Locate the cell with the specified text and output its [x, y] center coordinate. 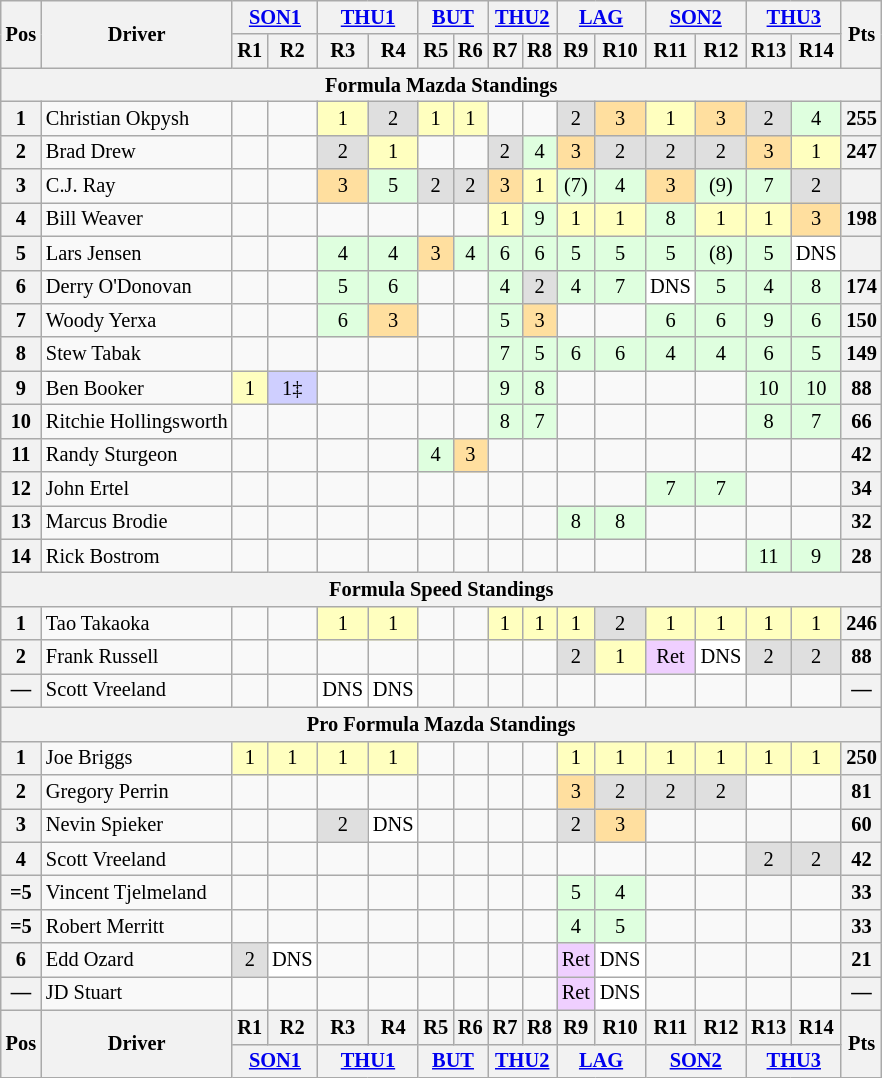
John Ertel [136, 489]
81 [861, 791]
21 [861, 960]
66 [861, 421]
C.J. Ray [136, 186]
174 [861, 287]
150 [861, 320]
Lars Jensen [136, 253]
Frank Russell [136, 657]
Marcus Brodie [136, 522]
Rick Bostrom [136, 556]
Nevin Spieker [136, 825]
Woody Yerxa [136, 320]
Stew Tabak [136, 354]
(8) [721, 253]
246 [861, 623]
Ritchie Hollingsworth [136, 421]
60 [861, 825]
(7) [576, 186]
1‡ [292, 388]
JD Stuart [136, 993]
250 [861, 758]
12 [21, 489]
32 [861, 522]
Joe Briggs [136, 758]
Formula Speed Standings [442, 589]
Bill Weaver [136, 219]
28 [861, 556]
Edd Ozard [136, 960]
Derry O'Donovan [136, 287]
247 [861, 152]
Pro Formula Mazda Standings [442, 724]
Brad Drew [136, 152]
Tao Takaoka [136, 623]
Gregory Perrin [136, 791]
Randy Sturgeon [136, 455]
149 [861, 354]
255 [861, 118]
34 [861, 489]
13 [21, 522]
Christian Okpysh [136, 118]
Vincent Tjelmeland [136, 892]
Ben Booker [136, 388]
Formula Mazda Standings [442, 85]
14 [21, 556]
Robert Merritt [136, 926]
(9) [721, 186]
198 [861, 219]
